Pinpoint the cell where the given text exists, returning its (X, Y) midpoint coordinate. 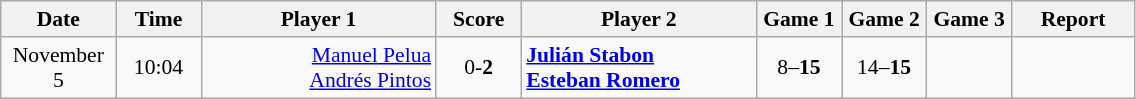
Player 2 (638, 19)
Game 3 (970, 19)
Report (1074, 19)
Game 1 (798, 19)
0-2 (478, 68)
November 5 (58, 68)
10:04 (158, 68)
Julián Stabon Esteban Romero (638, 68)
Score (478, 19)
8–15 (798, 68)
Game 2 (884, 19)
Player 1 (318, 19)
Manuel Pelua Andrés Pintos (318, 68)
Date (58, 19)
14–15 (884, 68)
Time (158, 19)
